Pinpoint the cell where the given text exists, returning its (x, y) midpoint coordinate. 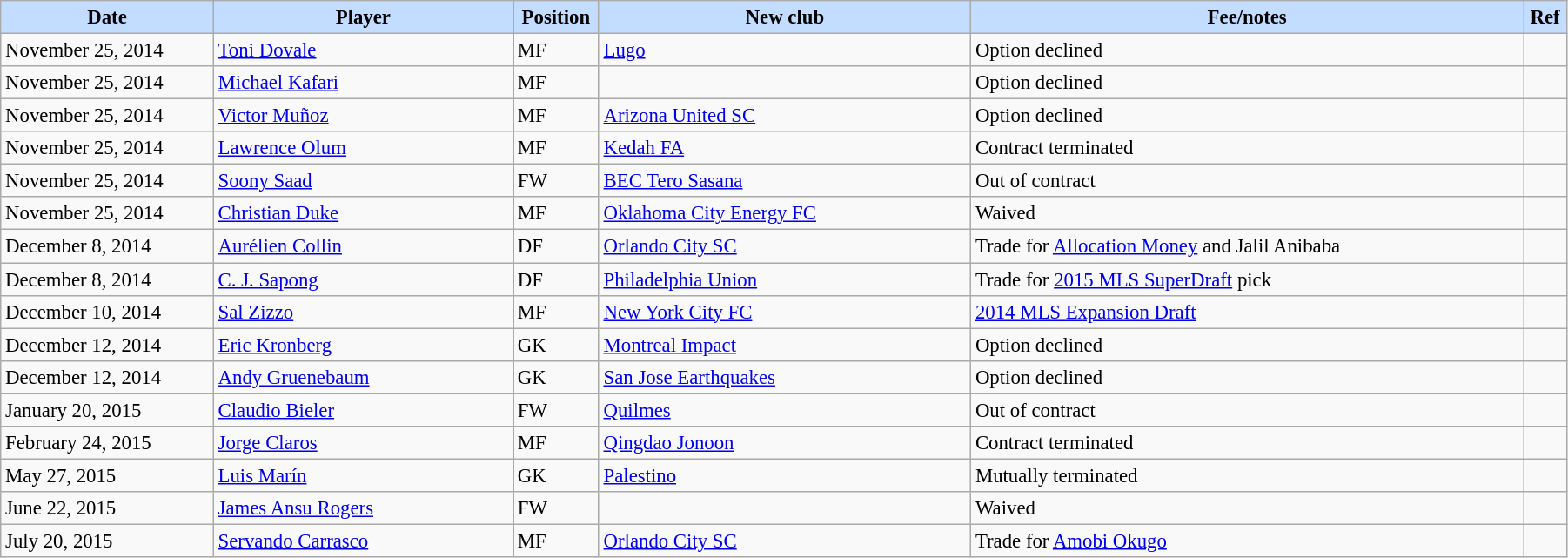
February 24, 2015 (107, 443)
Toni Dovale (363, 50)
Sal Zizzo (363, 312)
Victor Muñoz (363, 116)
Qingdao Jonoon (785, 443)
Trade for 2015 MLS SuperDraft pick (1248, 279)
Mutually terminated (1248, 475)
Lawrence Olum (363, 148)
Arizona United SC (785, 116)
James Ansu Rogers (363, 508)
Lugo (785, 50)
December 10, 2014 (107, 312)
Trade for Allocation Money and Jalil Anibaba (1248, 246)
Position (557, 17)
San Jose Earthquakes (785, 377)
Aurélien Collin (363, 246)
Fee/notes (1248, 17)
Philadelphia Union (785, 279)
New York City FC (785, 312)
Luis Marín (363, 475)
Trade for Amobi Okugo (1248, 541)
Andy Gruenebaum (363, 377)
BEC Tero Sasana (785, 181)
Michael Kafari (363, 83)
Ref (1545, 17)
Palestino (785, 475)
New club (785, 17)
Servando Carrasco (363, 541)
Oklahoma City Energy FC (785, 213)
Claudio Bieler (363, 410)
January 20, 2015 (107, 410)
Kedah FA (785, 148)
C. J. Sapong (363, 279)
Quilmes (785, 410)
July 20, 2015 (107, 541)
Eric Kronberg (363, 345)
June 22, 2015 (107, 508)
Jorge Claros (363, 443)
Date (107, 17)
May 27, 2015 (107, 475)
2014 MLS Expansion Draft (1248, 312)
Soony Saad (363, 181)
Christian Duke (363, 213)
Montreal Impact (785, 345)
Player (363, 17)
